Return (x, y) of the center of cell containing provided text 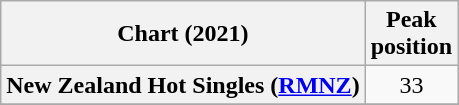
Peakposition (411, 34)
33 (411, 85)
New Zealand Hot Singles (RMNZ) (183, 85)
Chart (2021) (183, 34)
